Pinpoint the cell where the given text exists, returning its (x, y) midpoint coordinate. 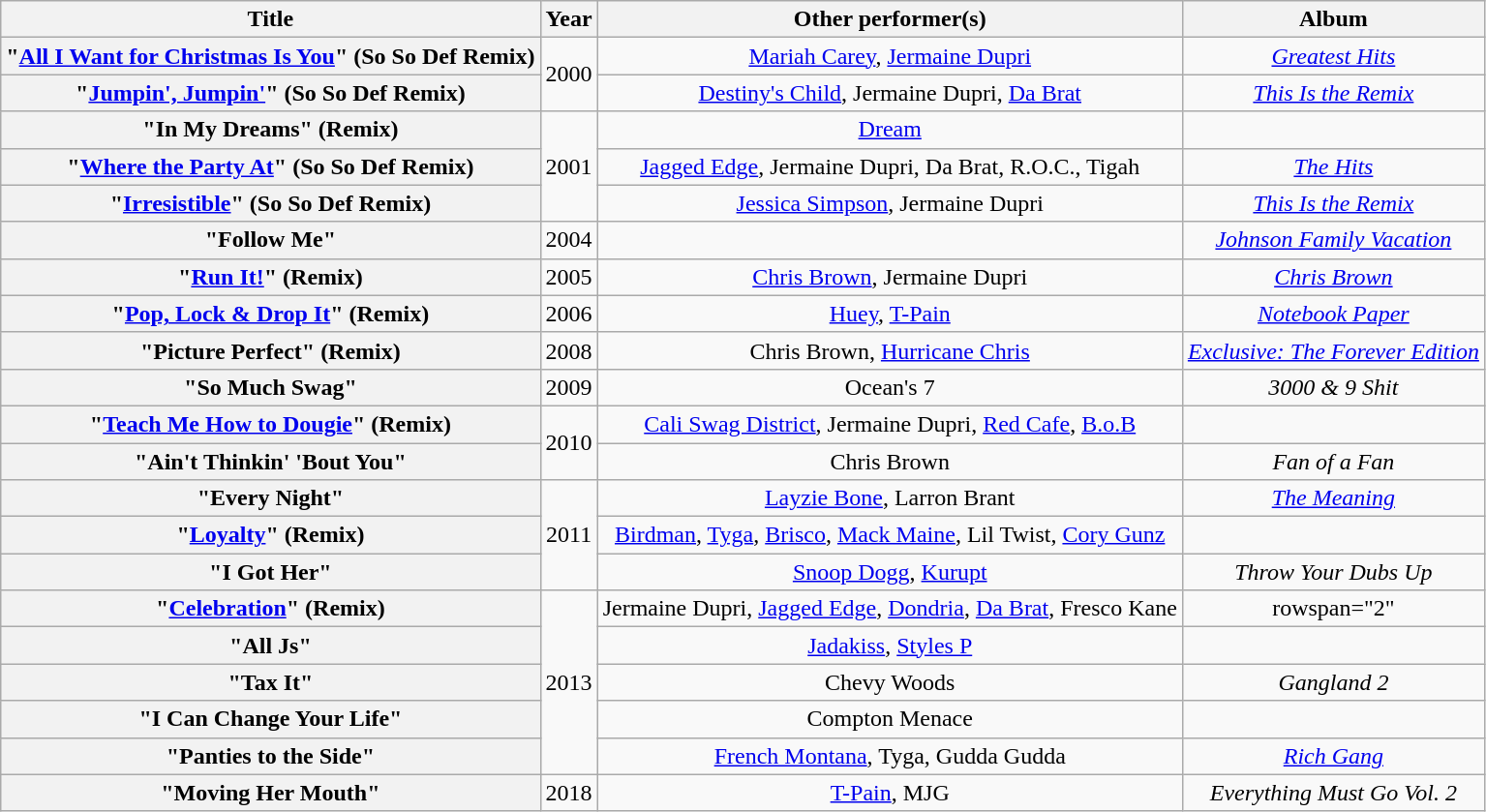
Jessica Simpson, Jermaine Dupri (890, 203)
"Picture Perfect" (Remix) (271, 350)
Exclusive: The Forever Edition (1333, 350)
Ocean's 7 (890, 387)
Jagged Edge, Jermaine Dupri, Da Brat, R.O.C., Tigah (890, 166)
"In My Dreams" (Remix) (271, 130)
Snoop Dogg, Kurupt (890, 572)
"Run It!" (Remix) (271, 277)
Album (1333, 19)
"So Much Swag" (271, 387)
T-Pain, MJG (890, 793)
"Where the Party At" (So So Def Remix) (271, 166)
2010 (569, 442)
Jadakiss, Styles P (890, 646)
"I Can Change Your Life" (271, 719)
French Montana, Tyga, Gudda Gudda (890, 756)
Throw Your Dubs Up (1333, 572)
"Μοving Her Mouth" (271, 793)
"Ain't Thinkin' 'Bout You" (271, 462)
"Celebration" (Remix) (271, 609)
2013 (569, 682)
"Follow Me" (271, 240)
Gangland 2 (1333, 682)
Cali Swag District, Jermaine Dupri, Red Cafe, B.o.B (890, 424)
Mariah Carey, Jermaine Dupri (890, 56)
Layzie Bone, Larron Brant (890, 498)
The Hits (1333, 166)
2001 (569, 166)
2005 (569, 277)
Greatest Hits (1333, 56)
Year (569, 19)
Johnson Family Vacation (1333, 240)
Jermaine Dupri, Jagged Edge, Dondria, Da Brat, Fresco Kane (890, 609)
Everything Must Go Vol. 2 (1333, 793)
3000 & 9 Shit (1333, 387)
"Jumpin', Jumpin'" (So So Def Remix) (271, 93)
2004 (569, 240)
"All Js" (271, 646)
2018 (569, 793)
"Tax It" (271, 682)
Chris Brown, Hurricane Chris (890, 350)
"Loyalty" (Remix) (271, 535)
"Irresistible" (So So Def Remix) (271, 203)
"I Got Her" (271, 572)
rowspan="2" (1333, 609)
2006 (569, 314)
The Meaning (1333, 498)
2008 (569, 350)
Rich Gang (1333, 756)
2011 (569, 535)
Title (271, 19)
Huey, T-Pain (890, 314)
Chevy Woods (890, 682)
Birdman, Tyga, Brisco, Mack Maine, Lil Twist, Cory Gunz (890, 535)
Notebook Paper (1333, 314)
2009 (569, 387)
Dream (890, 130)
"All I Want for Christmas Is You" (So So Def Remix) (271, 56)
"Pop, Lock & Drop It" (Remix) (271, 314)
2000 (569, 75)
"Panties to the Side" (271, 756)
Other performer(s) (890, 19)
Fan of a Fan (1333, 462)
Chris Brown, Jermaine Dupri (890, 277)
Destiny's Child, Jermaine Dupri, Da Brat (890, 93)
"Teach Me How to Dougie" (Remix) (271, 424)
Compton Menace (890, 719)
"Every Night" (271, 498)
